Return (x, y) of the center of cell containing provided text 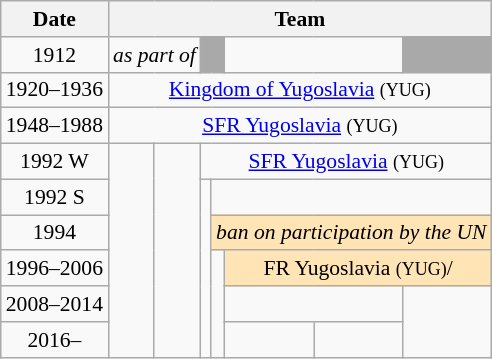
2008–2014 (54, 304)
as part of (154, 55)
Kingdom of Yugoslavia (YUG) (300, 90)
1994 (54, 233)
1912 (54, 55)
ban on participation by the UN (352, 233)
Date (54, 19)
FR Yugoslavia (YUG)/ (358, 269)
2016– (54, 340)
1920–1936 (54, 90)
1992 S (54, 197)
1948–1988 (54, 126)
1996–2006 (54, 269)
1992 W (54, 162)
Team (300, 19)
